From the cell containing the given text, extract its center point as [X, Y] coordinate. 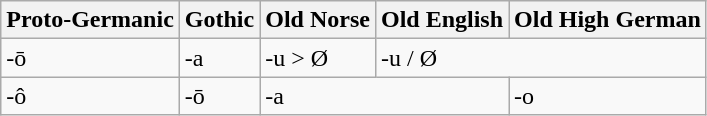
-u / Ø [540, 58]
Old High German [608, 20]
Gothic [219, 20]
Old English [442, 20]
-o [608, 96]
-u > Ø [318, 58]
Old Norse [318, 20]
-ô [90, 96]
Proto-Germanic [90, 20]
